Locate the cell with the specified text and output its [x, y] center coordinate. 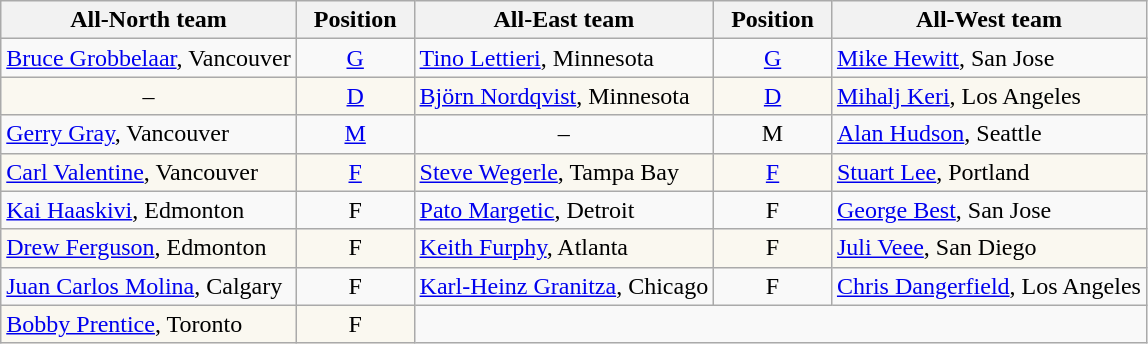
Bruce Grobbelaar, Vancouver [149, 58]
All-East team [564, 20]
Stuart Lee, Portland [988, 172]
Carl Valentine, Vancouver [149, 172]
Mike Hewitt, San Jose [988, 58]
Alan Hudson, Seattle [988, 134]
Juan Carlos Molina, Calgary [149, 286]
Kai Haaskivi, Edmonton [149, 210]
Gerry Gray, Vancouver [149, 134]
George Best, San Jose [988, 210]
All-North team [149, 20]
Steve Wegerle, Tampa Bay [564, 172]
Bobby Prentice, Toronto [149, 324]
Björn Nordqvist, Minnesota [564, 96]
Keith Furphy, Atlanta [564, 248]
Drew Ferguson, Edmonton [149, 248]
Karl-Heinz Granitza, Chicago [564, 286]
All-West team [988, 20]
Chris Dangerfield, Los Angeles [988, 286]
Mihalj Keri, Los Angeles [988, 96]
Juli Veee, San Diego [988, 248]
Tino Lettieri, Minnesota [564, 58]
Pato Margetic, Detroit [564, 210]
